Pinpoint the cell where the given text exists, returning its [x, y] midpoint coordinate. 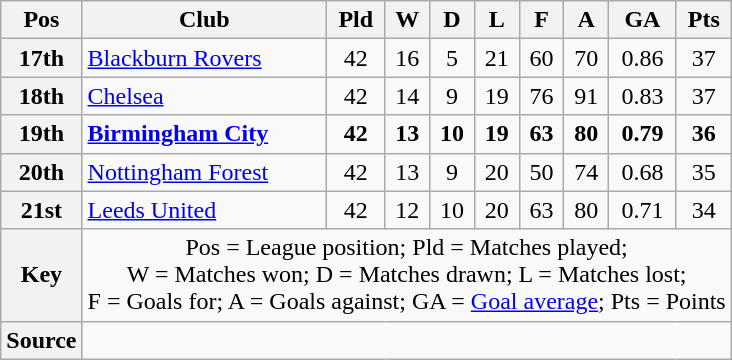
0.71 [643, 210]
A [586, 20]
74 [586, 172]
Source [42, 340]
Nottingham Forest [204, 172]
60 [542, 58]
W [408, 20]
0.68 [643, 172]
0.86 [643, 58]
Pts [704, 20]
Blackburn Rovers [204, 58]
GA [643, 20]
0.79 [643, 134]
Key [42, 275]
Birmingham City [204, 134]
18th [42, 96]
F [542, 20]
0.83 [643, 96]
D [452, 20]
20th [42, 172]
12 [408, 210]
70 [586, 58]
5 [452, 58]
Pld [356, 20]
19th [42, 134]
91 [586, 96]
14 [408, 96]
21 [496, 58]
76 [542, 96]
16 [408, 58]
Leeds United [204, 210]
L [496, 20]
50 [542, 172]
35 [704, 172]
34 [704, 210]
36 [704, 134]
17th [42, 58]
Chelsea [204, 96]
Pos [42, 20]
21st [42, 210]
Club [204, 20]
